Detect which cell encompasses the target text, then output its (x, y) center coordinate. 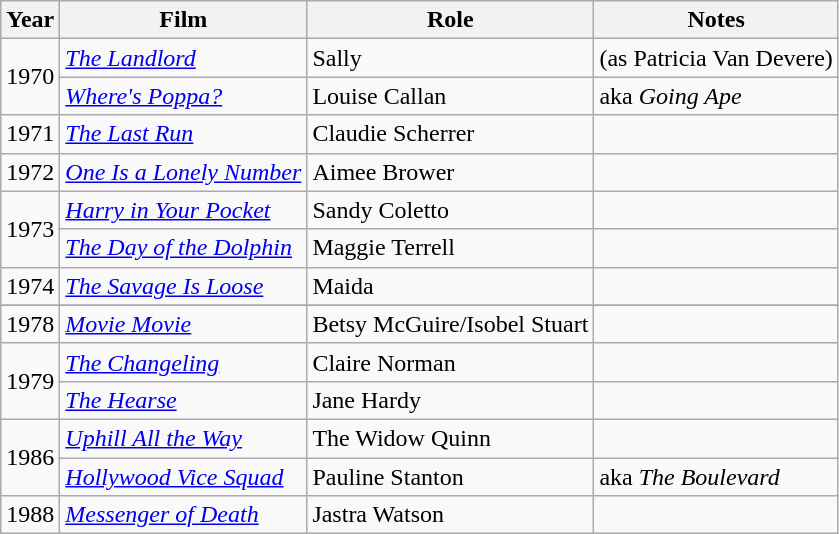
1974 (30, 286)
Claire Norman (450, 362)
The Savage Is Loose (184, 286)
aka The Boulevard (716, 477)
The Hearse (184, 400)
Pauline Stanton (450, 477)
Sally (450, 58)
Jane Hardy (450, 400)
Sandy Coletto (450, 210)
Maggie Terrell (450, 248)
Uphill All the Way (184, 438)
The Landlord (184, 58)
1978 (30, 324)
1973 (30, 229)
1972 (30, 172)
1979 (30, 381)
(as Patricia Van Devere) (716, 58)
Jastra Watson (450, 515)
Aimee Brower (450, 172)
Role (450, 20)
Messenger of Death (184, 515)
The Changeling (184, 362)
Maida (450, 286)
aka Going Ape (716, 96)
1988 (30, 515)
Harry in Your Pocket (184, 210)
Notes (716, 20)
Where's Poppa? (184, 96)
Louise Callan (450, 96)
Claudie Scherrer (450, 134)
Movie Movie (184, 324)
1986 (30, 457)
Betsy McGuire/Isobel Stuart (450, 324)
The Day of the Dolphin (184, 248)
Film (184, 20)
The Last Run (184, 134)
One Is a Lonely Number (184, 172)
The Widow Quinn (450, 438)
1971 (30, 134)
1970 (30, 77)
Year (30, 20)
Hollywood Vice Squad (184, 477)
